Provide the (x, y) coordinate of the cell's center where the given text is located.  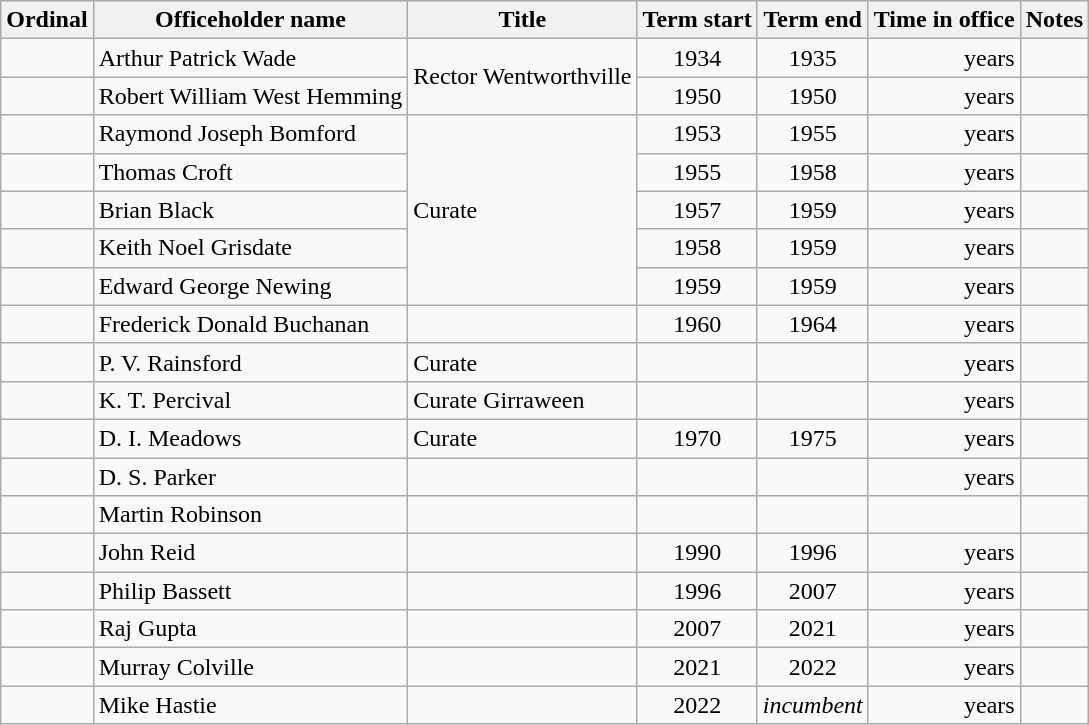
1953 (697, 134)
incumbent (812, 705)
Murray Colville (250, 667)
Brian Black (250, 210)
Title (522, 20)
Notes (1054, 20)
Philip Bassett (250, 591)
Raj Gupta (250, 629)
Mike Hastie (250, 705)
Time in office (944, 20)
1990 (697, 553)
D. I. Meadows (250, 438)
Keith Noel Grisdate (250, 248)
P. V. Rainsford (250, 362)
1970 (697, 438)
Term start (697, 20)
Thomas Croft (250, 172)
Curate Girraween (522, 400)
John Reid (250, 553)
Arthur Patrick Wade (250, 58)
K. T. Percival (250, 400)
1964 (812, 324)
Frederick Donald Buchanan (250, 324)
1975 (812, 438)
1957 (697, 210)
Officeholder name (250, 20)
Edward George Newing (250, 286)
D. S. Parker (250, 477)
Term end (812, 20)
Robert William West Hemming (250, 96)
Rector Wentworthville (522, 77)
1934 (697, 58)
Raymond Joseph Bomford (250, 134)
Ordinal (47, 20)
Martin Robinson (250, 515)
1935 (812, 58)
1960 (697, 324)
